From the cell containing the given text, extract its center point as (X, Y) coordinate. 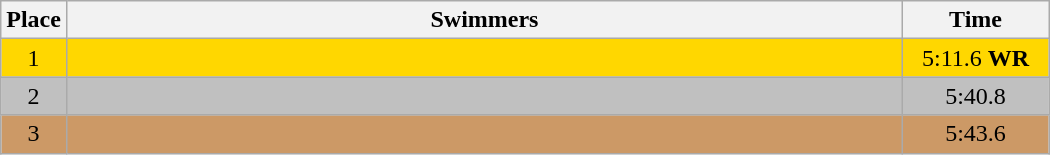
5:43.6 (976, 134)
Time (976, 20)
5:11.6 WR (976, 58)
Swimmers (484, 20)
Place (34, 20)
5:40.8 (976, 96)
2 (34, 96)
3 (34, 134)
1 (34, 58)
